Locate the cell with the specified text and output its (X, Y) center coordinate. 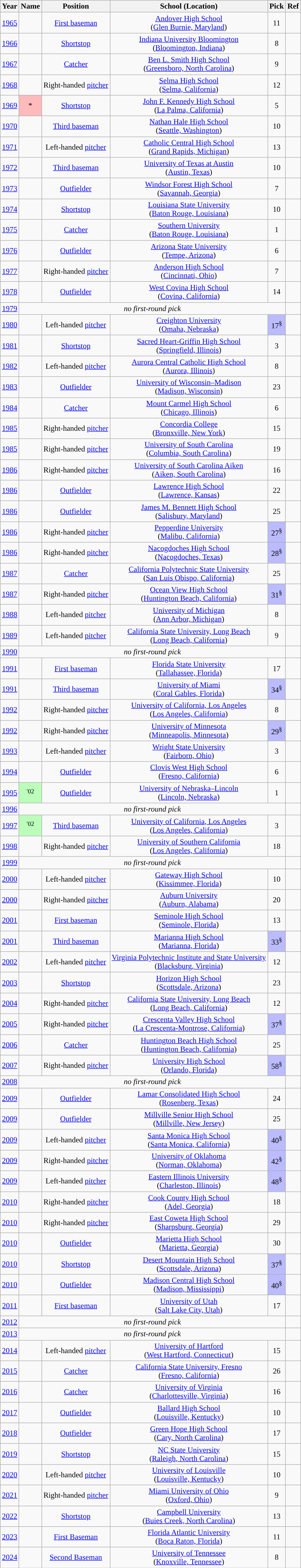
James M. Bennett High School(Salisbury, Maryland) (189, 511)
2011 (10, 1305)
University of South Carolina(Columbia, South Carolina) (189, 449)
Aurora Central Catholic High School(Aurora, Illinois) (189, 366)
14 (276, 292)
Nathan Hale High School(Seattle, Washington) (189, 126)
2020 (10, 1475)
33§ (276, 941)
Marianna High School(Marianna, Florida) (189, 941)
Year (10, 6)
Lawrence High School(Lawrence, Kansas) (189, 490)
2006 (10, 1045)
1990 (10, 652)
Horizon High School(Scottsdale, Arizona) (189, 983)
1973 (10, 188)
Pick (276, 6)
Selma High School(Selma, California) (189, 85)
University of Tennessee(Knoxville, Tennessee) (189, 1557)
Southern University(Baton Rouge, Louisiana) (189, 230)
Windsor Forest High School(Savannah, Georgia) (189, 188)
2007 (10, 1065)
2022 (10, 1516)
1978 (10, 292)
Cook County High School(Adel, Georgia) (189, 1202)
24 (276, 1098)
Gateway High School(Kissimmee, Florida) (189, 879)
1996 (10, 809)
Santa Monica High School(Santa Monica, California) (189, 1140)
58§ (276, 1065)
Andover High School(Glen Burnie, Maryland) (189, 23)
17§ (276, 325)
Green Hope High School(Cary, North Carolina) (189, 1433)
29 (276, 1223)
26 (276, 1371)
2015 (10, 1371)
28§ (276, 553)
Campbell University(Buies Creek, North Carolina) (189, 1516)
Second Baseman (76, 1557)
Wright State University(Fairborn, Ohio) (189, 751)
2003 (10, 983)
2021 (10, 1495)
University of Texas at Austin(Austin, Texas) (189, 167)
2017 (10, 1412)
NC State University(Raleigh, North Carolina) (189, 1454)
2024 (10, 1557)
22 (276, 490)
University of Minnesota(Minneapolis, Minnesota) (189, 730)
University of Virginia(Charlottesville, Virginia) (189, 1392)
1974 (10, 209)
1994 (10, 772)
2014 (10, 1351)
Nacogdoches High School(Nacogdoches, Texas) (189, 553)
Florida Atlantic University(Boca Raton, Florida) (189, 1537)
Anderson High School(Cincinnati, Ohio) (189, 271)
University of Utah(Salt Lake City, Utah) (189, 1305)
University of Wisconsin–Madison(Madison, Wisconsin) (189, 387)
First Baseman (76, 1537)
1981 (10, 346)
Catholic Central High School(Grand Rapids, Michigan) (189, 147)
Sacred Heart-Griffin High School(Springfield, Illinois) (189, 346)
School (Location) (189, 6)
Eastern Illinois University(Charleston, Illinois) (189, 1181)
University of Southern California(Los Angeles, California) (189, 846)
1997 (10, 825)
University of Nebraska–Lincoln(Lincoln, Nebraska) (189, 793)
Position (76, 6)
2013 (10, 1334)
2002 (10, 962)
University of Hartford(West Hartford, Connecticut) (189, 1351)
West Covina High School(Covina, California) (189, 292)
31§ (276, 594)
1977 (10, 271)
1967 (10, 64)
1988 (10, 615)
1965 (10, 23)
19 (276, 449)
Ocean View High School(Huntington Beach, California) (189, 594)
Lamar Consolidated High School(Rosenberg, Texas) (189, 1098)
Creighton University(Omaha, Nebraska) (189, 325)
1966 (10, 43)
Pepperdine University(Malibu, California) (189, 532)
Virginia Polytechnic Institute and State University(Blacksburg, Virginia) (189, 962)
Desert Mountain High School(Scottsdale, Arizona) (189, 1264)
Marietta High School(Marietta, Georgia) (189, 1244)
California State University, Fresno(Fresno, California) (189, 1371)
Arizona State University(Tempe, Arizona) (189, 250)
5 (276, 106)
University of Louisville(Louisville, Kentucky) (189, 1475)
Auburn University(Auburn, Alabama) (189, 900)
2008 (10, 1082)
1982 (10, 366)
Indiana University Bloomington(Bloomington, Indiana) (189, 43)
University of Michigan(Ann Arbor, Michigan) (189, 615)
1971 (10, 147)
Ballard High School(Louisville, Kentucky) (189, 1412)
1983 (10, 387)
2004 (10, 1004)
Clovis West High School(Fresno, California) (189, 772)
2016 (10, 1392)
Seminole High School(Seminole, Florida) (189, 921)
Miami University of Ohio(Oxford, Ohio) (189, 1495)
20 (276, 900)
1968 (10, 85)
1976 (10, 250)
Ben L. Smith High School(Greensboro, North Carolina) (189, 64)
Florida State University(Tallahassee, Florida) (189, 669)
1969 (10, 106)
California Polytechnic State University(San Luis Obispo, California) (189, 573)
Ref (293, 6)
2005 (10, 1024)
2012 (10, 1322)
University High School(Orlando, Florida) (189, 1065)
29§ (276, 730)
1995 (10, 793)
27§ (276, 532)
University of South Carolina Aiken(Aiken, South Carolina) (189, 470)
Louisiana State University(Baton Rouge, Louisiana) (189, 209)
1979 (10, 309)
1984 (10, 408)
1980 (10, 325)
Mount Carmel High School(Chicago, Illinois) (189, 408)
University of Miami(Coral Gables, Florida) (189, 689)
East Coweta High School(Sharpsburg, Georgia) (189, 1223)
1993 (10, 751)
Huntington Beach High School(Huntington Beach, California) (189, 1045)
University of Oklahoma(Norman, Oklahoma) (189, 1160)
1999 (10, 862)
34§ (276, 689)
2023 (10, 1537)
Millville Senior High School(Millville, New Jersey) (189, 1119)
1970 (10, 126)
1998 (10, 846)
2019 (10, 1454)
2018 (10, 1433)
Concordia College(Bronxville, New York) (189, 429)
48§ (276, 1181)
1972 (10, 167)
1989 (10, 635)
Name (31, 6)
42§ (276, 1160)
John F. Kennedy High School(La Palma, California) (189, 106)
Crescenta Valley High School(La Crescenta-Montrose, California) (189, 1024)
1975 (10, 230)
* (31, 106)
30 (276, 1244)
Madison Central High School(Madison, Mississippi) (189, 1285)
